From the cell containing the given text, extract its center point as (X, Y) coordinate. 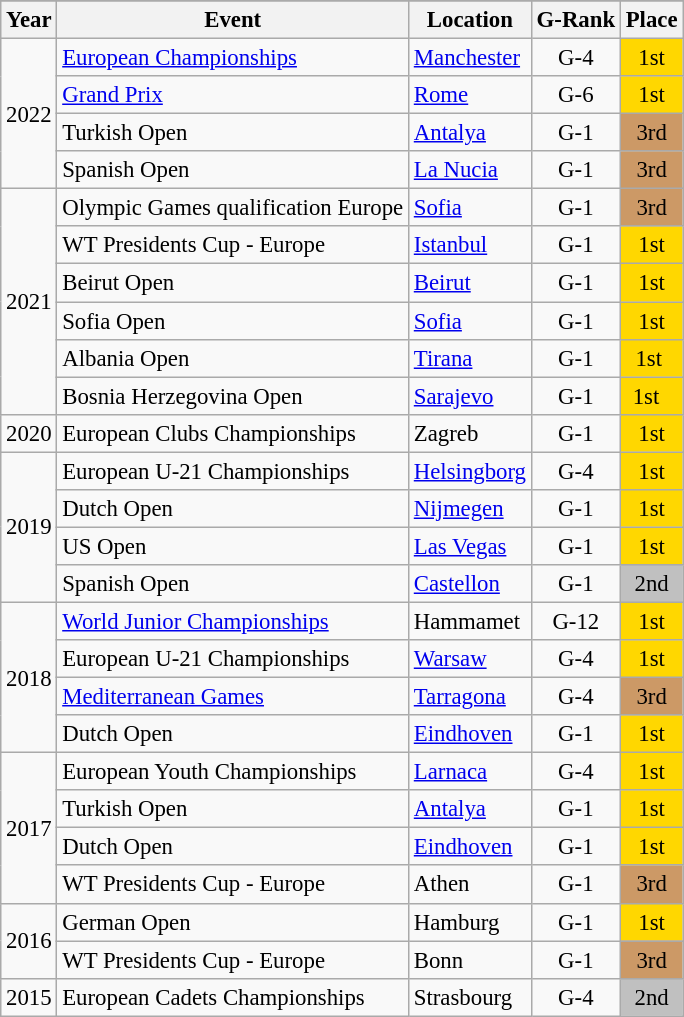
Helsingborg (470, 471)
World Junior Championships (233, 621)
European Cadets Championships (233, 997)
2019 (29, 527)
Place (651, 20)
2021 (29, 302)
Location (470, 20)
US Open (233, 546)
Zagreb (470, 433)
Tirana (470, 358)
Manchester (470, 58)
Albania Open (233, 358)
European Championships (233, 58)
Castellon (470, 584)
Grand Prix (233, 95)
German Open (233, 922)
Beirut (470, 283)
Mediterranean Games (233, 697)
Tarragona (470, 697)
2018 (29, 677)
2015 (29, 997)
Athen (470, 885)
European Youth Championships (233, 772)
G-6 (576, 95)
Las Vegas (470, 546)
Sarajevo (470, 396)
Strasbourg (470, 997)
Istanbul (470, 245)
Bonn (470, 960)
G-Rank (576, 20)
La Nucia (470, 170)
Olympic Games qualification Europe (233, 208)
2017 (29, 828)
Beirut Open (233, 283)
Year (29, 20)
Hammamet (470, 621)
2020 (29, 433)
Nijmegen (470, 509)
Warsaw (470, 659)
Sofia Open (233, 321)
Larnaca (470, 772)
2016 (29, 940)
Hamburg (470, 922)
Bosnia Herzegovina Open (233, 396)
2022 (29, 114)
Rome (470, 95)
European Clubs Championships (233, 433)
G-12 (576, 621)
Event (233, 20)
